Return the (x, y) coordinate for the center point of the cell that contains the specified text.  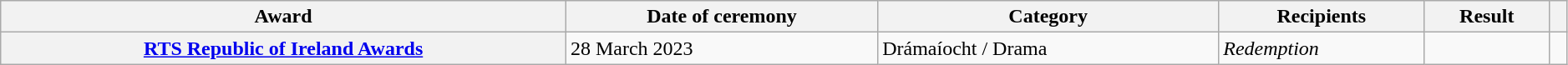
Recipients (1322, 17)
Date of ceremony (722, 17)
Redemption (1322, 48)
Award (284, 17)
28 March 2023 (722, 48)
Drámaíocht / Drama (1048, 48)
RTS Republic of Ireland Awards (284, 48)
Result (1487, 17)
Category (1048, 17)
